Identify which cell holds the provided text, then report its (x, y) central coordinate. 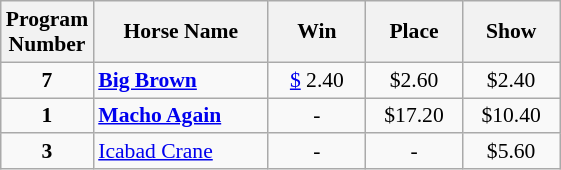
$2.60 (414, 80)
7 (47, 80)
$10.40 (512, 116)
Big Brown (180, 80)
Program Number (47, 32)
Macho Again (180, 116)
3 (47, 152)
1 (47, 116)
Place (414, 32)
Icabad Crane (180, 152)
$ 2.40 (316, 80)
Win (316, 32)
$17.20 (414, 116)
Horse Name (180, 32)
$2.40 (512, 80)
$5.60 (512, 152)
Show (512, 32)
